From the cell containing the given text, extract its center point as (X, Y) coordinate. 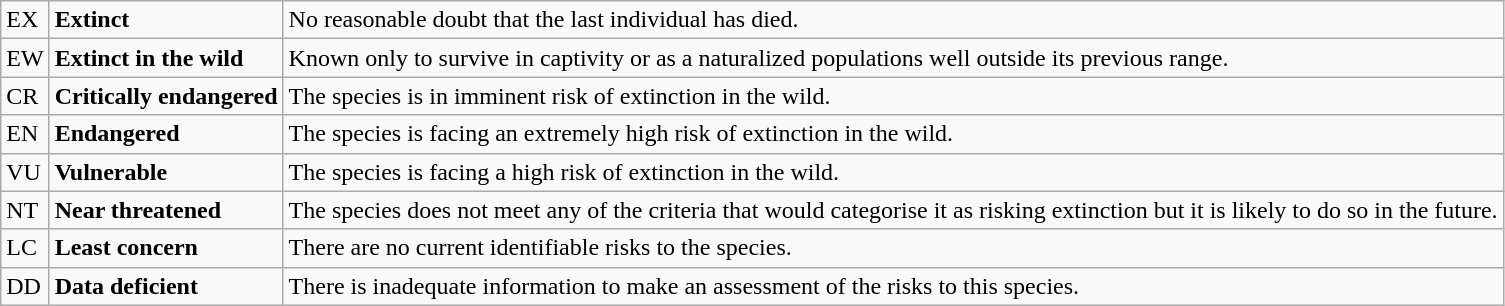
NT (25, 210)
VU (25, 172)
The species does not meet any of the criteria that would categorise it as risking extinction but it is likely to do so in the future. (893, 210)
The species is in imminent risk of extinction in the wild. (893, 96)
Data deficient (166, 286)
Critically endangered (166, 96)
The species is facing a high risk of extinction in the wild. (893, 172)
Extinct in the wild (166, 58)
EX (25, 20)
There are no current identifiable risks to the species. (893, 248)
Endangered (166, 134)
CR (25, 96)
Known only to survive in captivity or as a naturalized populations well outside its previous range. (893, 58)
The species is facing an extremely high risk of extinction in the wild. (893, 134)
There is inadequate information to make an assessment of the risks to this species. (893, 286)
Least concern (166, 248)
EW (25, 58)
No reasonable doubt that the last individual has died. (893, 20)
Near threatened (166, 210)
LC (25, 248)
DD (25, 286)
EN (25, 134)
Vulnerable (166, 172)
Extinct (166, 20)
